Find where the given text appears and provide that cell's center as (x, y) coordinate. 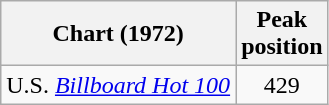
Peakposition (282, 34)
429 (282, 85)
Chart (1972) (118, 34)
U.S. Billboard Hot 100 (118, 85)
